Extract the (x, y) coordinate from the center of the cell holding the provided text.  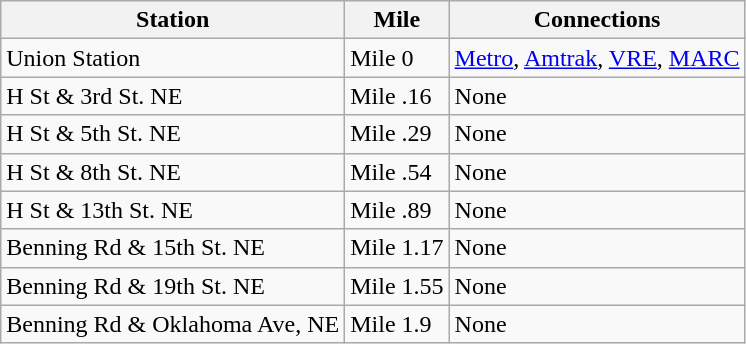
Benning Rd & Oklahoma Ave, NE (173, 324)
Mile .89 (397, 210)
Union Station (173, 58)
H St & 13th St. NE (173, 210)
Mile 1.55 (397, 286)
Mile .16 (397, 96)
Benning Rd & 19th St. NE (173, 286)
Metro, Amtrak, VRE, MARC (597, 58)
Benning Rd & 15th St. NE (173, 248)
Mile 1.9 (397, 324)
H St & 8th St. NE (173, 172)
H St & 3rd St. NE (173, 96)
Connections (597, 20)
Mile .54 (397, 172)
H St & 5th St. NE (173, 134)
Mile 0 (397, 58)
Mile (397, 20)
Mile 1.17 (397, 248)
Station (173, 20)
Mile .29 (397, 134)
